Identify which cell holds the provided text, then report its (X, Y) central coordinate. 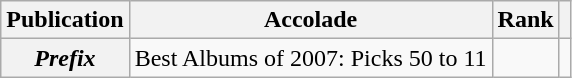
Prefix (65, 58)
Accolade (310, 20)
Publication (65, 20)
Rank (526, 20)
Best Albums of 2007: Picks 50 to 11 (310, 58)
